For the text-containing cell, return its midpoint in (x, y) coordinate format. 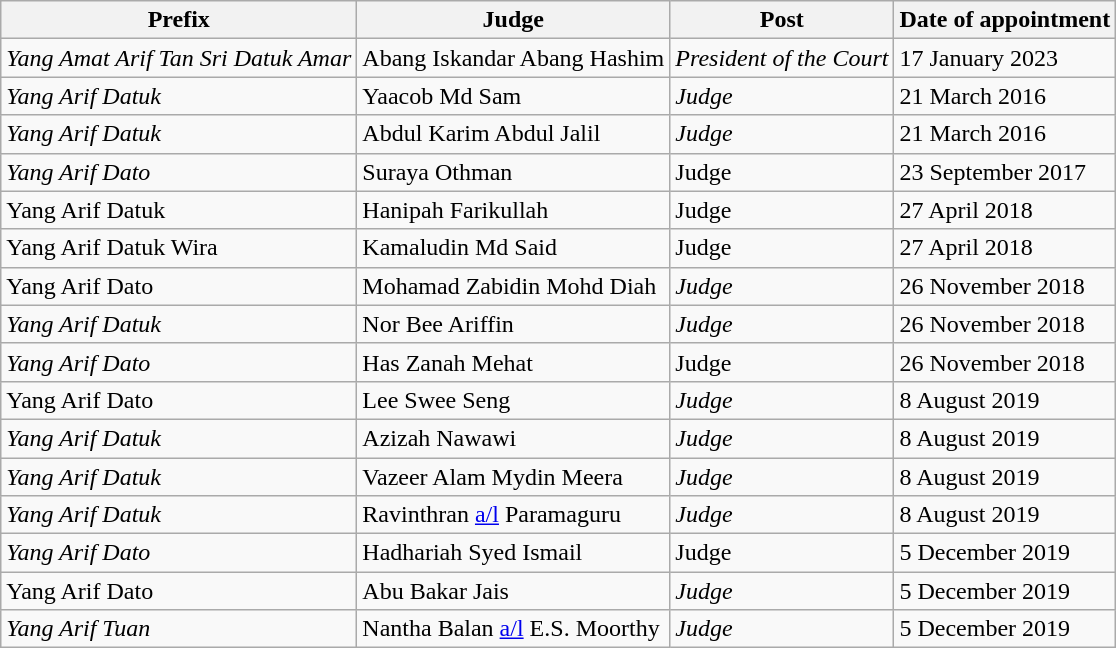
Abu Bakar Jais (514, 591)
Hadhariah Syed Ismail (514, 553)
Hanipah Farikullah (514, 210)
Date of appointment (1005, 20)
Yaacob Md Sam (514, 96)
Azizah Nawawi (514, 438)
23 September 2017 (1005, 172)
Kamaludin Md Said (514, 248)
Vazeer Alam Mydin Meera (514, 477)
President of the Court (782, 58)
Yang Amat Arif Tan Sri Datuk Amar (179, 58)
Abang Iskandar Abang Hashim (514, 58)
Post (782, 20)
Ravinthran a/l Paramaguru (514, 515)
Lee Swee Seng (514, 400)
Yang Arif Datuk Wira (179, 248)
Nor Bee Ariffin (514, 324)
17 January 2023 (1005, 58)
Nantha Balan a/l E.S. Moorthy (514, 629)
Has Zanah Mehat (514, 362)
Suraya Othman (514, 172)
Yang Arif Tuan (179, 629)
Prefix (179, 20)
Abdul Karim Abdul Jalil (514, 134)
Mohamad Zabidin Mohd Diah (514, 286)
